From the cell containing the given text, extract its center point as [X, Y] coordinate. 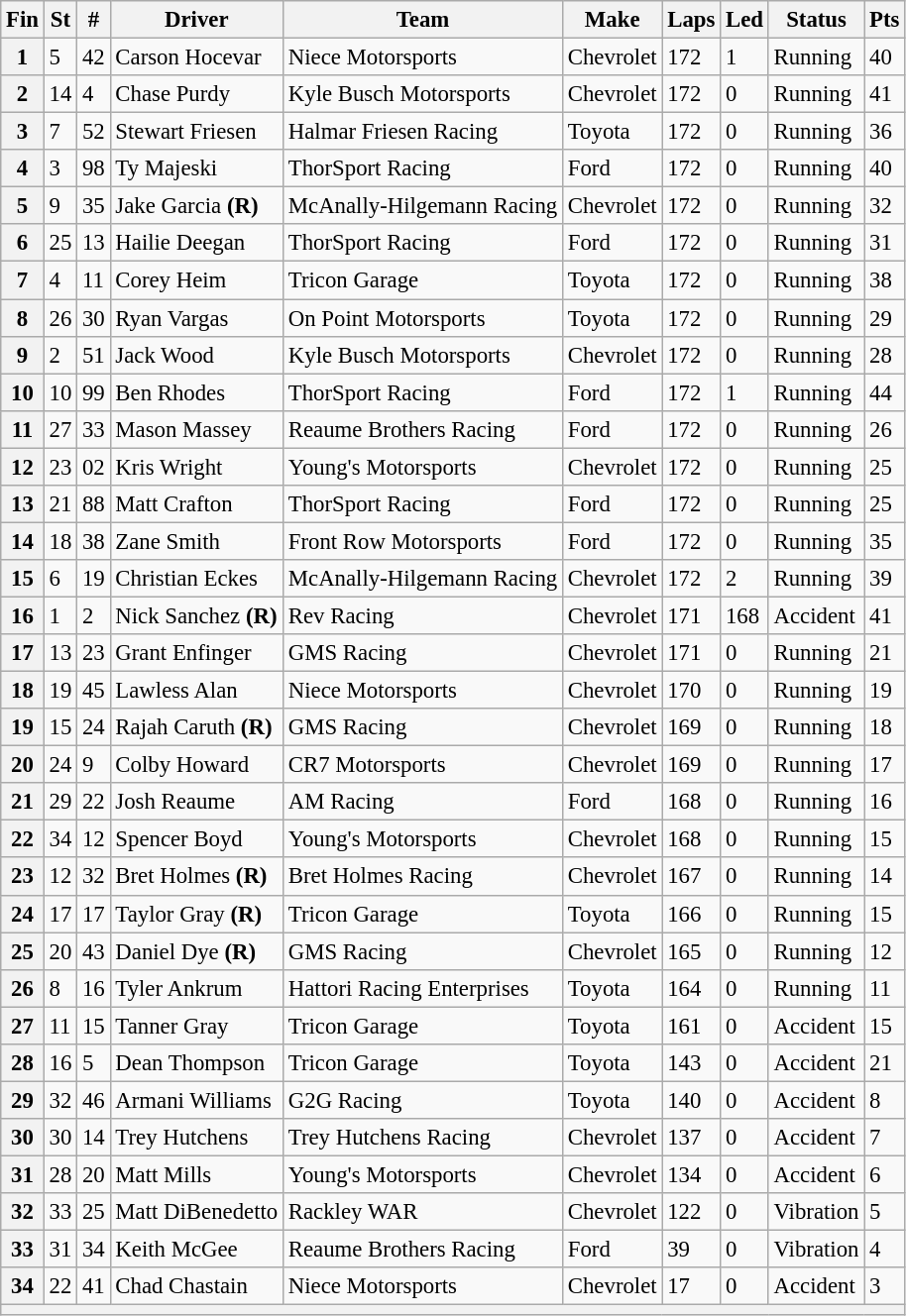
143 [692, 1063]
Fin [23, 20]
Rajah Caruth (R) [196, 727]
Dean Thompson [196, 1063]
Bret Holmes (R) [196, 877]
Tyler Ankrum [196, 988]
Laps [692, 20]
Make [612, 20]
167 [692, 877]
G2G Racing [422, 1100]
Lawless Alan [196, 691]
AM Racing [422, 802]
Led [745, 20]
Ryan Vargas [196, 318]
Stewart Friesen [196, 132]
Bret Holmes Racing [422, 877]
Armani Williams [196, 1100]
51 [93, 355]
CR7 Motorsports [422, 765]
Zane Smith [196, 541]
On Point Motorsports [422, 318]
Trey Hutchens Racing [422, 1138]
43 [93, 951]
Chase Purdy [196, 94]
02 [93, 467]
42 [93, 57]
Chad Chastain [196, 1286]
Carson Hocevar [196, 57]
Rev Racing [422, 615]
Josh Reaume [196, 802]
Rackley WAR [422, 1212]
170 [692, 691]
140 [692, 1100]
134 [692, 1174]
Jack Wood [196, 355]
46 [93, 1100]
Pts [884, 20]
Ben Rhodes [196, 392]
Taylor Gray (R) [196, 914]
161 [692, 1026]
88 [93, 504]
Trey Hutchens [196, 1138]
Corey Heim [196, 280]
Keith McGee [196, 1250]
98 [93, 168]
165 [692, 951]
Driver [196, 20]
Ty Majeski [196, 168]
Hailie Deegan [196, 243]
166 [692, 914]
Grant Enfinger [196, 653]
52 [93, 132]
137 [692, 1138]
44 [884, 392]
Matt DiBenedetto [196, 1212]
Daniel Dye (R) [196, 951]
Jake Garcia (R) [196, 206]
Tanner Gray [196, 1026]
# [93, 20]
36 [884, 132]
Matt Mills [196, 1174]
Front Row Motorsports [422, 541]
St [59, 20]
Matt Crafton [196, 504]
Spencer Boyd [196, 839]
Status [817, 20]
122 [692, 1212]
164 [692, 988]
Colby Howard [196, 765]
45 [93, 691]
Christian Eckes [196, 579]
Team [422, 20]
Hattori Racing Enterprises [422, 988]
Halmar Friesen Racing [422, 132]
99 [93, 392]
Kris Wright [196, 467]
Mason Massey [196, 429]
Nick Sanchez (R) [196, 615]
